Identify which cell holds the provided text, then report its [X, Y] central coordinate. 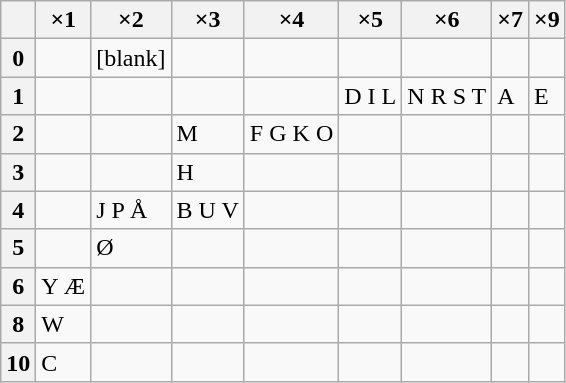
W [64, 324]
×9 [548, 20]
1 [18, 96]
H [208, 172]
3 [18, 172]
Y Æ [64, 286]
×2 [131, 20]
F G K O [291, 134]
M [208, 134]
B U V [208, 210]
×1 [64, 20]
5 [18, 248]
10 [18, 362]
×6 [447, 20]
D I L [370, 96]
2 [18, 134]
[blank] [131, 58]
0 [18, 58]
×5 [370, 20]
C [64, 362]
Ø [131, 248]
8 [18, 324]
×4 [291, 20]
E [548, 96]
J P Å [131, 210]
N R S T [447, 96]
6 [18, 286]
A [510, 96]
4 [18, 210]
×7 [510, 20]
×3 [208, 20]
